Pinpoint the cell where the given text exists, returning its [X, Y] midpoint coordinate. 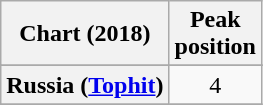
4 [215, 85]
Chart (2018) [85, 34]
Russia (Tophit) [85, 85]
Peakposition [215, 34]
